Search for the cell housing the specified text and yield its (x, y) center coordinate. 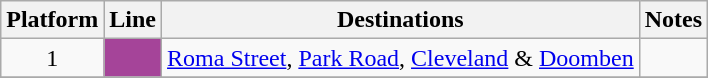
1 (52, 58)
Platform (52, 20)
Destinations (401, 20)
Roma Street, Park Road, Cleveland & Doomben (401, 58)
Line (133, 20)
Notes (673, 20)
